Scan for the cell matching the given text and deliver its [X, Y] coordinate at center. 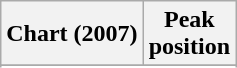
Peakposition [189, 34]
Chart (2007) [72, 34]
